Search for the cell housing the specified text and yield its (x, y) center coordinate. 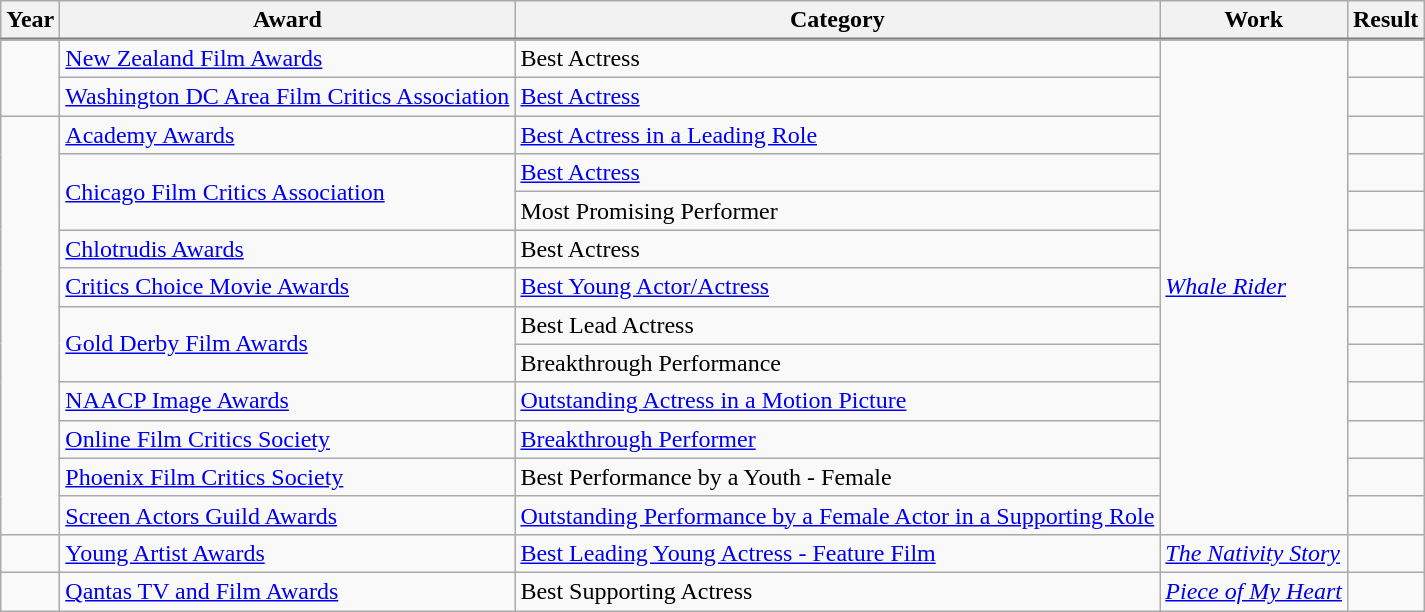
Most Promising Performer (838, 211)
Critics Choice Movie Awards (288, 287)
The Nativity Story (1254, 553)
Best Young Actor/Actress (838, 287)
Best Supporting Actress (838, 591)
Best Performance by a Youth - Female (838, 477)
Outstanding Actress in a Motion Picture (838, 401)
Result (1385, 20)
Best Actress in a Leading Role (838, 135)
Breakthrough Performer (838, 439)
Work (1254, 20)
Best Leading Young Actress - Feature Film (838, 553)
Category (838, 20)
Chicago Film Critics Association (288, 192)
Qantas TV and Film Awards (288, 591)
Whale Rider (1254, 288)
Washington DC Area Film Critics Association (288, 97)
Chlotrudis Awards (288, 249)
Screen Actors Guild Awards (288, 515)
Award (288, 20)
Outstanding Performance by a Female Actor in a Supporting Role (838, 515)
Phoenix Film Critics Society (288, 477)
Best Lead Actress (838, 325)
Piece of My Heart (1254, 591)
Breakthrough Performance (838, 363)
New Zealand Film Awards (288, 59)
Young Artist Awards (288, 553)
Gold Derby Film Awards (288, 344)
NAACP Image Awards (288, 401)
Academy Awards (288, 135)
Online Film Critics Society (288, 439)
Year (30, 20)
